Scan for the cell matching the given text and deliver its (X, Y) coordinate at center. 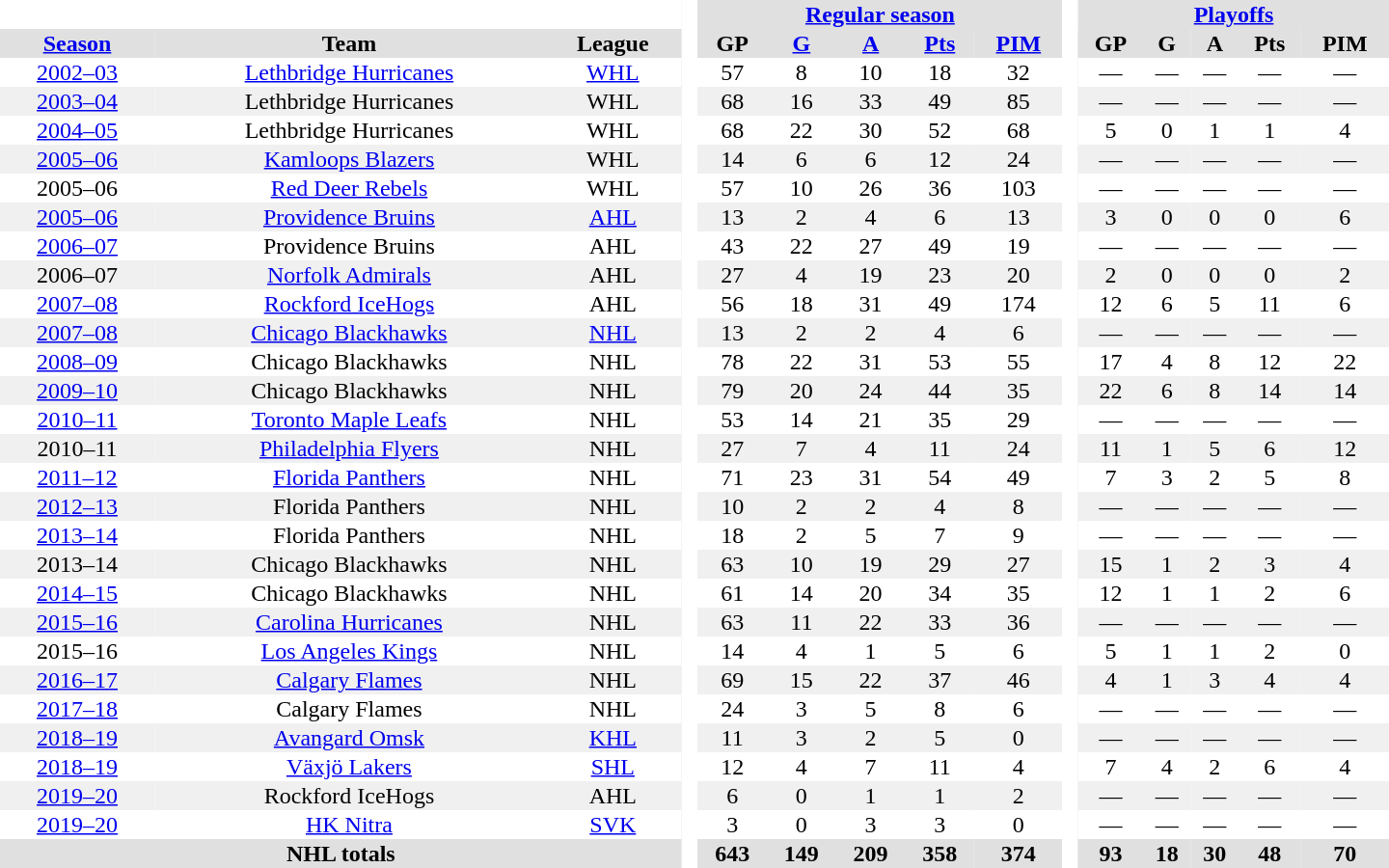
Toronto Maple Leafs (349, 420)
43 (732, 246)
149 (802, 854)
2011–12 (77, 477)
SHL (613, 767)
Carolina Hurricanes (349, 622)
34 (940, 593)
9 (1019, 535)
79 (732, 391)
2002–03 (77, 72)
44 (940, 391)
21 (871, 420)
70 (1345, 854)
71 (732, 477)
SVK (613, 825)
174 (1019, 304)
Regular season (880, 14)
2009–10 (77, 391)
Kamloops Blazers (349, 159)
2004–05 (77, 130)
374 (1019, 854)
93 (1111, 854)
61 (732, 593)
55 (1019, 362)
KHL (613, 738)
2017–18 (77, 709)
37 (940, 680)
NHL totals (341, 854)
16 (802, 101)
League (613, 43)
Norfolk Admirals (349, 275)
Växjö Lakers (349, 767)
103 (1019, 188)
Red Deer Rebels (349, 188)
56 (732, 304)
Los Angeles Kings (349, 651)
Playoffs (1234, 14)
Team (349, 43)
2012–13 (77, 506)
2008–09 (77, 362)
209 (871, 854)
52 (940, 130)
78 (732, 362)
69 (732, 680)
Season (77, 43)
Avangard Omsk (349, 738)
26 (871, 188)
17 (1111, 362)
2003–04 (77, 101)
Philadelphia Flyers (349, 448)
32 (1019, 72)
2014–15 (77, 593)
85 (1019, 101)
48 (1269, 854)
HK Nitra (349, 825)
54 (940, 477)
2016–17 (77, 680)
643 (732, 854)
358 (940, 854)
46 (1019, 680)
